Detect which cell encompasses the target text, then output its (x, y) center coordinate. 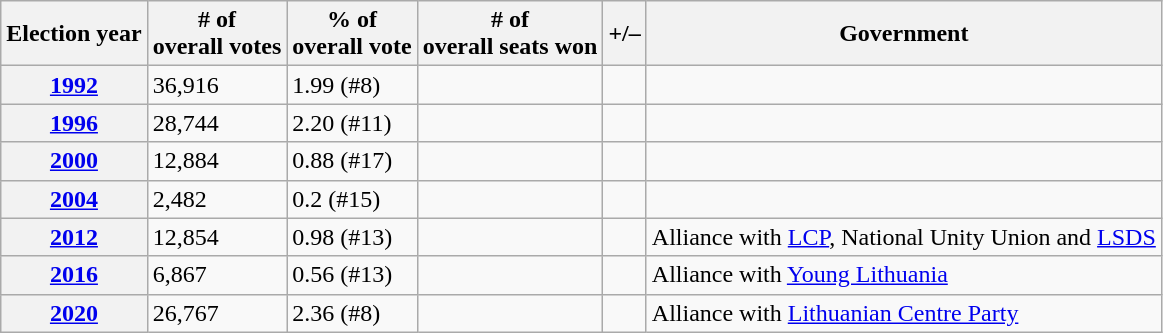
2.20 (#11) (352, 123)
Alliance with LCP, National Unity Union and LSDS (904, 237)
12,884 (217, 161)
0.2 (#15) (352, 199)
# ofoverall seats won (510, 34)
2020 (74, 313)
2.36 (#8) (352, 313)
+/– (624, 34)
12,854 (217, 237)
# ofoverall votes (217, 34)
28,744 (217, 123)
6,867 (217, 275)
Election year (74, 34)
2004 (74, 199)
2,482 (217, 199)
0.98 (#13) (352, 237)
36,916 (217, 85)
Alliance with Young Lithuania (904, 275)
% ofoverall vote (352, 34)
1996 (74, 123)
Alliance with Lithuanian Centre Party (904, 313)
26,767 (217, 313)
2016 (74, 275)
0.56 (#13) (352, 275)
1992 (74, 85)
Government (904, 34)
2012 (74, 237)
2000 (74, 161)
0.88 (#17) (352, 161)
1.99 (#8) (352, 85)
